From the cell containing the given text, extract its center point as [x, y] coordinate. 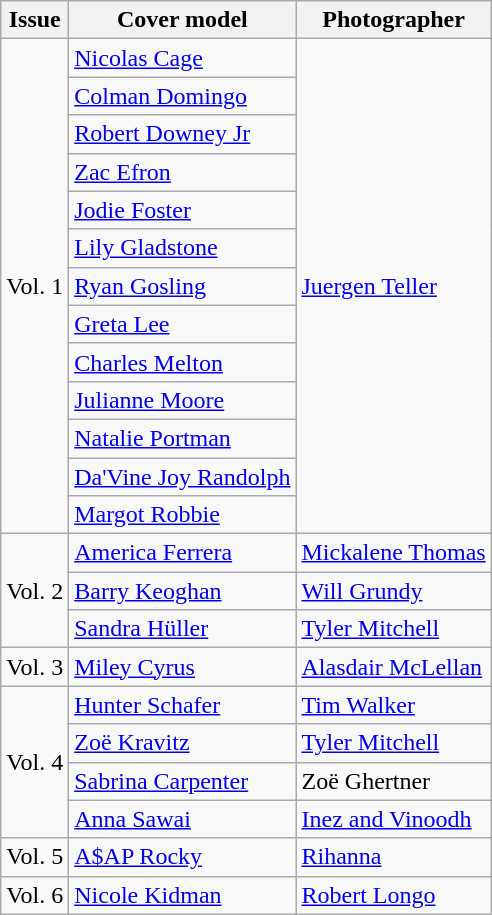
America Ferrera [182, 553]
Zac Efron [182, 172]
Robert Downey Jr [182, 134]
Juergen Teller [394, 286]
Da'Vine Joy Randolph [182, 477]
Vol. 3 [35, 667]
A$AP Rocky [182, 857]
Mickalene Thomas [394, 553]
Robert Longo [394, 895]
Vol. 6 [35, 895]
Alasdair McLellan [394, 667]
Vol. 5 [35, 857]
Vol. 4 [35, 762]
Vol. 2 [35, 591]
Natalie Portman [182, 438]
Julianne Moore [182, 400]
Colman Domingo [182, 96]
Zoë Kravitz [182, 743]
Zoë Ghertner [394, 781]
Cover model [182, 20]
Nicole Kidman [182, 895]
Greta Lee [182, 324]
Nicolas Cage [182, 58]
Margot Robbie [182, 515]
Charles Melton [182, 362]
Ryan Gosling [182, 286]
Vol. 1 [35, 286]
Hunter Schafer [182, 705]
Will Grundy [394, 591]
Rihanna [394, 857]
Inez and Vinoodh [394, 819]
Jodie Foster [182, 210]
Tim Walker [394, 705]
Sabrina Carpenter [182, 781]
Lily Gladstone [182, 248]
Miley Cyrus [182, 667]
Sandra Hüller [182, 629]
Photographer [394, 20]
Barry Keoghan [182, 591]
Anna Sawai [182, 819]
Issue [35, 20]
